Locate the cell with the specified text and output its (x, y) center coordinate. 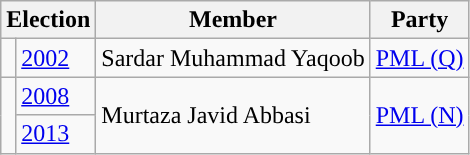
PML (N) (420, 115)
Sardar Muhammad Yaqoob (233, 58)
PML (Q) (420, 58)
Member (233, 20)
Murtaza Javid Abbasi (233, 115)
Party (420, 20)
2008 (56, 96)
2013 (56, 134)
Election (48, 20)
2002 (56, 58)
